Return the [X, Y] coordinate for the center point of the cell that contains the specified text.  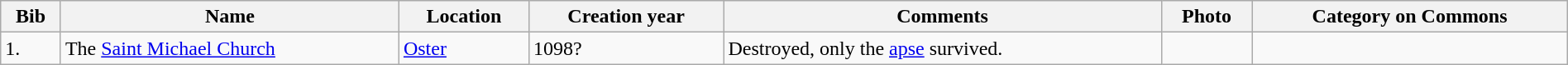
Category on Commons [1409, 17]
Oster [463, 48]
Location [463, 17]
Creation year [625, 17]
Photo [1207, 17]
1098? [625, 48]
Comments [943, 17]
Bib [31, 17]
1. [31, 48]
Name [230, 17]
The Saint Michael Church [230, 48]
Destroyed, only the apse survived. [943, 48]
